Search for the cell housing the specified text and yield its (x, y) center coordinate. 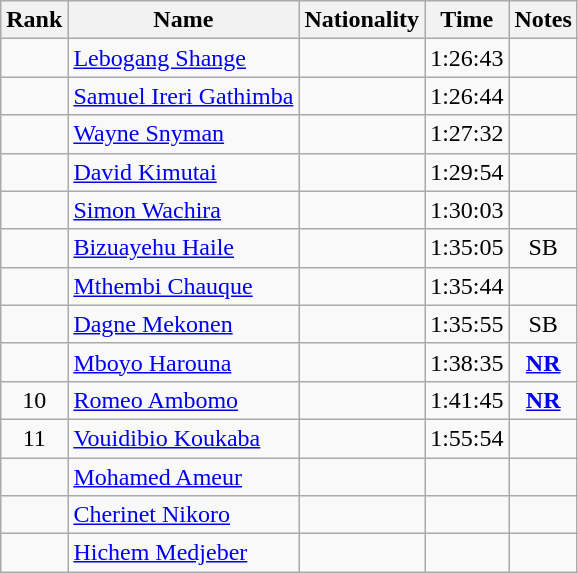
Rank (34, 20)
Nationality (362, 20)
Romeo Ambomo (184, 400)
Hichem Medjeber (184, 553)
1:41:45 (467, 400)
1:35:55 (467, 324)
1:26:44 (467, 96)
11 (34, 438)
Mthembi Chauque (184, 286)
David Kimutai (184, 172)
Mohamed Ameur (184, 477)
1:26:43 (467, 58)
Dagne Mekonen (184, 324)
1:35:05 (467, 248)
1:29:54 (467, 172)
1:55:54 (467, 438)
10 (34, 400)
1:30:03 (467, 210)
Wayne Snyman (184, 134)
Cherinet Nikoro (184, 515)
Mboyo Harouna (184, 362)
Lebogang Shange (184, 58)
Samuel Ireri Gathimba (184, 96)
Name (184, 20)
1:27:32 (467, 134)
Vouidibio Koukaba (184, 438)
1:38:35 (467, 362)
1:35:44 (467, 286)
Bizuayehu Haile (184, 248)
Time (467, 20)
Simon Wachira (184, 210)
Notes (543, 20)
